Search for the cell housing the specified text and yield its [X, Y] center coordinate. 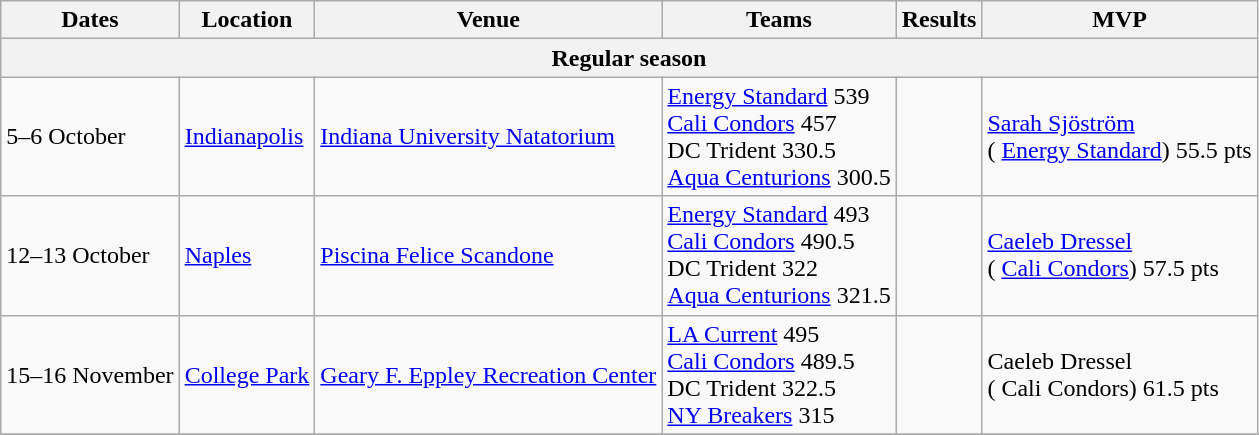
Energy Standard 493 Cali Condors 490.5 DC Trident 322 Aqua Centurions 321.5 [779, 256]
Naples [247, 256]
Indiana University Natatorium [488, 136]
College Park [247, 374]
Teams [779, 20]
LA Current 495 Cali Condors 489.5 DC Trident 322.5 NY Breakers 315 [779, 374]
Venue [488, 20]
Results [939, 20]
Energy Standard 539 Cali Condors 457 DC Trident 330.5 Aqua Centurions 300.5 [779, 136]
Caeleb Dressel( Cali Condors) 57.5 pts [1120, 256]
Sarah Sjöström( Energy Standard) 55.5 pts [1120, 136]
Regular season [629, 58]
Caeleb Dressel( Cali Condors) 61.5 pts [1120, 374]
Dates [90, 20]
12–13 October [90, 256]
Location [247, 20]
Geary F. Eppley Recreation Center [488, 374]
15–16 November [90, 374]
Indianapolis [247, 136]
Piscina Felice Scandone [488, 256]
5–6 October [90, 136]
MVP [1120, 20]
